Pinpoint the cell where the given text exists, returning its (X, Y) midpoint coordinate. 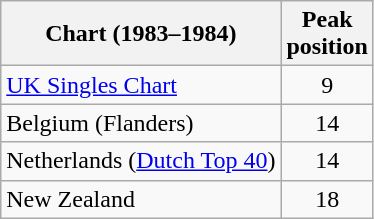
9 (327, 85)
Peakposition (327, 34)
Netherlands (Dutch Top 40) (141, 161)
UK Singles Chart (141, 85)
18 (327, 199)
New Zealand (141, 199)
Chart (1983–1984) (141, 34)
Belgium (Flanders) (141, 123)
